Pinpoint the cell where the given text exists, returning its (x, y) midpoint coordinate. 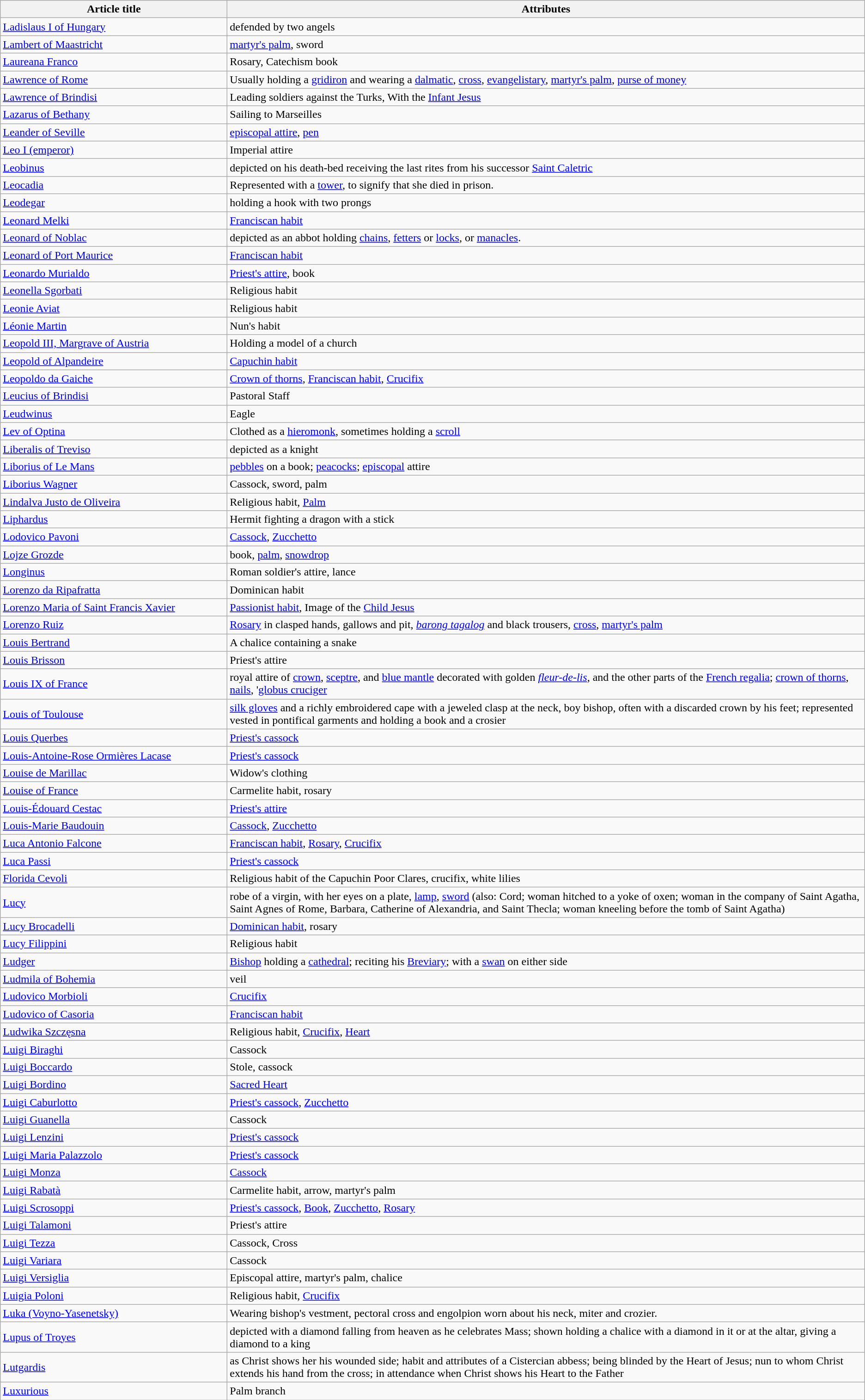
Leonard of Port Maurice (114, 256)
Luigi Talamoni (114, 1225)
Luigi Rabatà (114, 1190)
Leo I (emperor) (114, 150)
Holding a model of a church (546, 343)
Leading soldiers against the Turks, With the Infant Jesus (546, 97)
Liborius Wagner (114, 484)
Ludger (114, 961)
Luigi Tezza (114, 1243)
Sacred Heart (546, 1084)
Leopoldo da Gaiche (114, 379)
Luca Antonio Falcone (114, 844)
Louis of Toulouse (114, 714)
Lorenzo Maria of Saint Francis Xavier (114, 607)
veil (546, 979)
Leonie Aviat (114, 308)
Lindalva Justo de Oliveira (114, 501)
Stole, cassock (546, 1067)
Religious habit, Crucifix (546, 1296)
Palm branch (546, 1391)
Lucy Filippini (114, 944)
Cassock, sword, palm (546, 484)
Leopold III, Margrave of Austria (114, 343)
Religious habit of the Capuchin Poor Clares, crucifix, white lilies (546, 879)
Rosary in clasped hands, gallows and pit, barong tagalog and black trousers, cross, martyr's palm (546, 625)
Bishop holding a cathedral; reciting his Breviary; with a swan on either side (546, 961)
Cassock, Cross (546, 1243)
Religious habit, Crucifix, Heart (546, 1032)
Dominican habit (546, 590)
Carmelite habit, rosary (546, 790)
Luigi Variara (114, 1260)
Represented with a tower, to signify that she died in prison. (546, 185)
Longinus (114, 572)
Leudwinus (114, 414)
book, palm, snowdrop (546, 555)
Leopold of Alpandeire (114, 361)
Leucius of Brindisi (114, 396)
Louis-Marie Baudouin (114, 826)
Luigi Bordino (114, 1084)
Franciscan habit, Rosary, Crucifix (546, 844)
Luigi Monza (114, 1173)
Luigi Caburlotto (114, 1102)
Leonella Sgorbati (114, 291)
Wearing bishop's vestment, pectoral cross and engolpion worn about his neck, miter and crozier. (546, 1313)
Luigi Maria Palazzolo (114, 1155)
Clothed as a hieromonk, sometimes holding a scroll (546, 431)
Lawrence of Brindisi (114, 97)
Usually holding a gridiron and wearing a dalmatic, cross, evangelistary, martyr's palm, purse of money (546, 79)
Imperial attire (546, 150)
Sailing to Marseilles (546, 115)
Rosary, Catechism book (546, 62)
Louis Brisson (114, 660)
Priest's cassock, Zucchetto (546, 1102)
Louis-Édouard Cestac (114, 808)
depicted as an abbot holding chains, fetters or locks, or manacles. (546, 238)
Article title (114, 9)
Carmelite habit, arrow, martyr's palm (546, 1190)
Ludwika Szczęsna (114, 1032)
Lucy (114, 902)
Priest's attire, book (546, 273)
Luigi Biraghi (114, 1049)
Ludovico Morbioli (114, 997)
Lupus of Troyes (114, 1337)
Lodovico Pavoni (114, 537)
Dominican habit, rosary (546, 926)
Lorenzo Ruiz (114, 625)
Hermit fighting a dragon with a stick (546, 520)
Eagle (546, 414)
Lorenzo da Ripafratta (114, 590)
Leodegar (114, 202)
Leocadia (114, 185)
Episcopal attire, martyr's palm, chalice (546, 1278)
Florida Cevoli (114, 879)
Religious habit, Palm (546, 501)
Lazarus of Bethany (114, 115)
Capuchin habit (546, 361)
Lambert of Maastricht (114, 44)
Nun's habit (546, 326)
Louis Bertrand (114, 642)
Louise de Marillac (114, 773)
Laureana Franco (114, 62)
Léonie Martin (114, 326)
pebbles on a book; peacocks; episcopal attire (546, 466)
Liberalis of Treviso (114, 449)
Crown of thorns, Franciscan habit, Crucifix (546, 379)
martyr's palm, sword (546, 44)
Luigia Poloni (114, 1296)
Louis-Antoine-Rose Ormières Lacase (114, 755)
Widow's clothing (546, 773)
Pastoral Staff (546, 396)
Lutgardis (114, 1367)
Luigi Guanella (114, 1120)
Luxurious (114, 1391)
Roman soldier's attire, lance (546, 572)
Luigi Versiglia (114, 1278)
depicted as a knight (546, 449)
depicted on his death-bed receiving the last rites from his successor Saint Caletric (546, 167)
Ladislaus I of Hungary (114, 27)
Lawrence of Rome (114, 79)
Luigi Lenzini (114, 1137)
Lojze Grozde (114, 555)
Priest's cassock, Book, Zucchetto, Rosary (546, 1208)
Leonard of Noblac (114, 238)
Crucifix (546, 997)
Luca Passi (114, 861)
Liphardus (114, 520)
Ludmila of Bohemia (114, 979)
Lev of Optina (114, 431)
Liborius of Le Mans (114, 466)
Leander of Seville (114, 132)
Louise of France (114, 790)
Passionist habit, Image of the Child Jesus (546, 607)
episcopal attire, pen (546, 132)
A chalice containing a snake (546, 642)
Ludovico of Casoria (114, 1014)
Louis IX of France (114, 684)
Leonard Melki (114, 220)
Louis Querbes (114, 738)
Leobinus (114, 167)
Attributes (546, 9)
Leonardo Murialdo (114, 273)
defended by two angels (546, 27)
Luigi Scrosoppi (114, 1208)
Lucy Brocadelli (114, 926)
Luigi Boccardo (114, 1067)
Luka (Voyno-Yasenetsky) (114, 1313)
holding a hook with two prongs (546, 202)
